Find where the given text appears and provide that cell's center as [X, Y] coordinate. 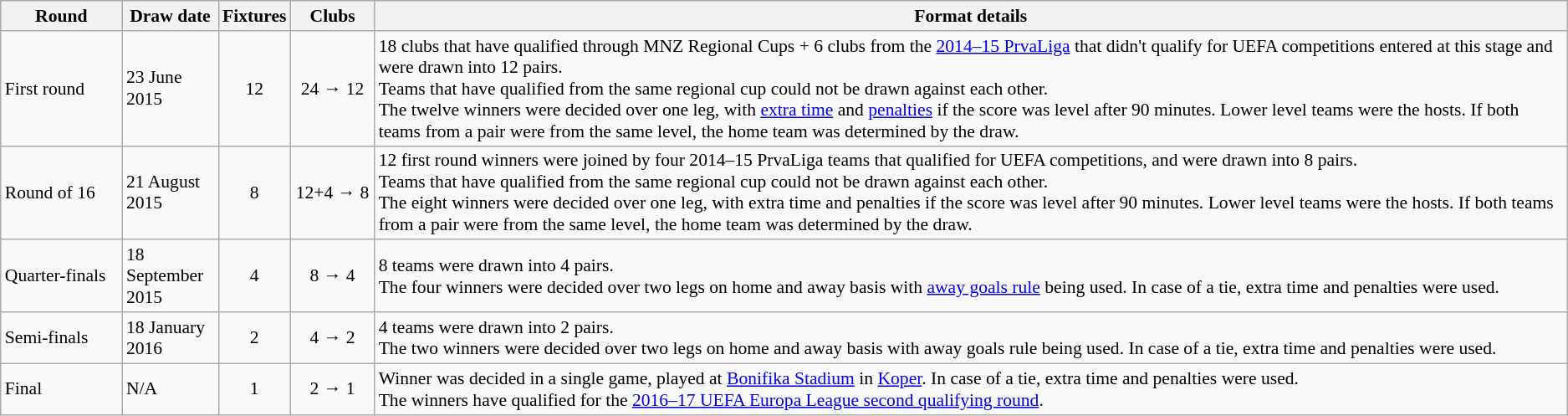
Fixtures [254, 16]
Format details [971, 16]
8 [254, 193]
Semi-finals [62, 338]
Round of 16 [62, 193]
12+4 → 8 [332, 193]
Clubs [332, 16]
1 [254, 388]
Round [62, 16]
Final [62, 388]
4 [254, 276]
Draw date [171, 16]
2 → 1 [332, 388]
18 January 2016 [171, 338]
8 → 4 [332, 276]
23 June 2015 [171, 89]
21 August 2015 [171, 193]
4 → 2 [332, 338]
N/A [171, 388]
12 [254, 89]
18 September 2015 [171, 276]
24 → 12 [332, 89]
Quarter-finals [62, 276]
First round [62, 89]
2 [254, 338]
